Provide the [X, Y] coordinate of the cell's center where the given text is located.  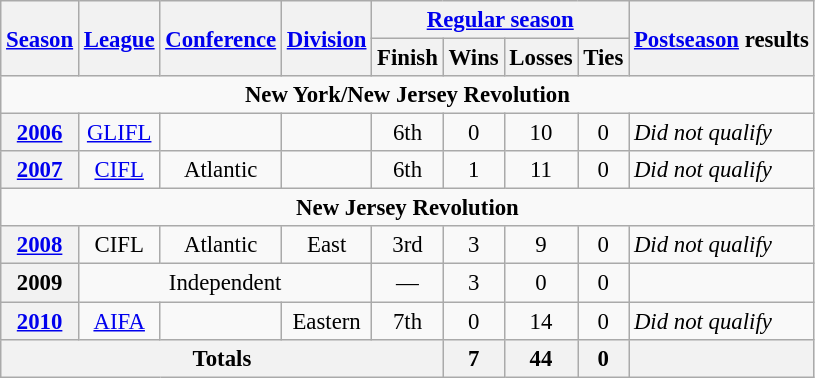
2010 [40, 321]
GLIFL [118, 133]
Postseason results [722, 38]
44 [541, 358]
2009 [40, 283]
Division [326, 38]
Regular season [500, 20]
3rd [408, 245]
7 [474, 358]
East [326, 245]
Finish [408, 58]
Independent [224, 283]
9 [541, 245]
7th [408, 321]
New York/New Jersey Revolution [408, 95]
2008 [40, 245]
14 [541, 321]
League [118, 38]
Losses [541, 58]
1 [474, 170]
Eastern [326, 321]
2006 [40, 133]
Wins [474, 58]
2007 [40, 170]
11 [541, 170]
10 [541, 133]
Conference [221, 38]
— [408, 283]
AIFA [118, 321]
Totals [222, 358]
Ties [604, 58]
New Jersey Revolution [408, 208]
Season [40, 38]
